Provide the (x, y) coordinate of the cell's center where the given text is located.  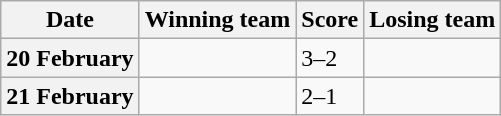
Score (330, 20)
21 February (70, 96)
Losing team (432, 20)
20 February (70, 58)
3–2 (330, 58)
2–1 (330, 96)
Date (70, 20)
Winning team (218, 20)
